Extract the [X, Y] coordinate from the center of the cell holding the provided text.  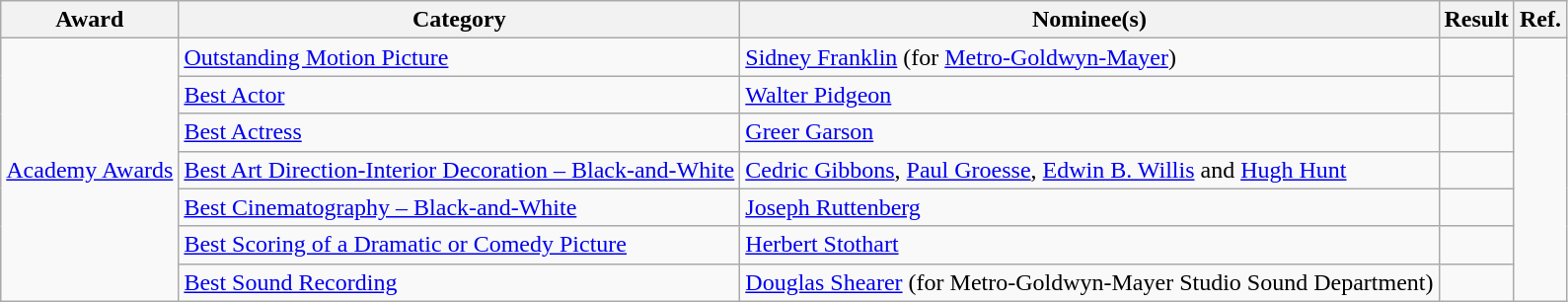
Award [90, 20]
Best Actor [460, 95]
Douglas Shearer (for Metro-Goldwyn-Mayer Studio Sound Department) [1089, 282]
Walter Pidgeon [1089, 95]
Best Sound Recording [460, 282]
Category [460, 20]
Herbert Stothart [1089, 245]
Cedric Gibbons, Paul Groesse, Edwin B. Willis and Hugh Hunt [1089, 170]
Best Scoring of a Dramatic or Comedy Picture [460, 245]
Best Art Direction-Interior Decoration – Black-and-White [460, 170]
Sidney Franklin (for Metro-Goldwyn-Mayer) [1089, 57]
Academy Awards [90, 170]
Result [1476, 20]
Greer Garson [1089, 132]
Best Cinematography – Black-and-White [460, 207]
Ref. [1539, 20]
Nominee(s) [1089, 20]
Best Actress [460, 132]
Joseph Ruttenberg [1089, 207]
Outstanding Motion Picture [460, 57]
